Capture the cell that displays the provided text and extract its [x, y] central coordinate. 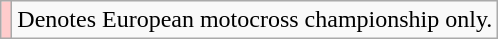
Denotes European motocross championship only. [255, 20]
